Identify which cell holds the provided text, then report its (X, Y) central coordinate. 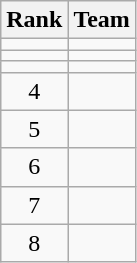
8 (34, 243)
Rank (34, 20)
6 (34, 167)
Team (102, 20)
5 (34, 129)
7 (34, 205)
4 (34, 91)
